Provide the [X, Y] coordinate of the cell's center where the given text is located.  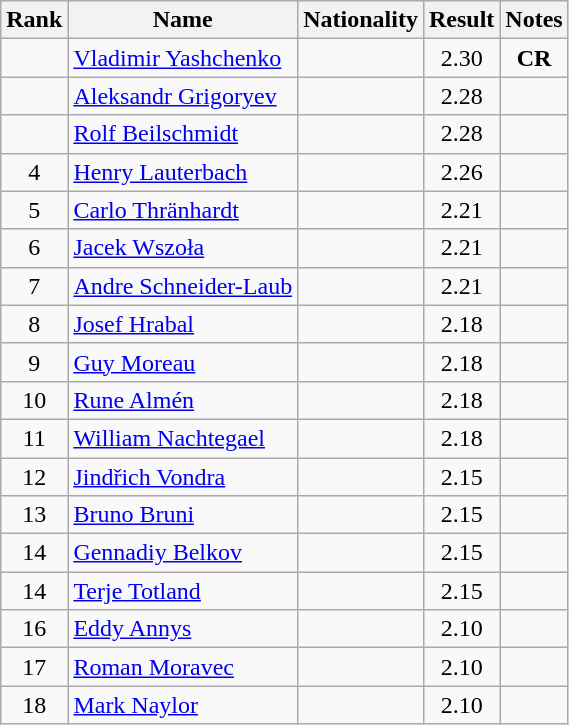
CR [534, 58]
Mark Naylor [183, 705]
16 [34, 629]
Terje Totland [183, 591]
Rune Almén [183, 400]
12 [34, 477]
6 [34, 248]
Rank [34, 20]
Carlo Thränhardt [183, 210]
7 [34, 286]
Jacek Wszoła [183, 248]
Notes [534, 20]
Guy Moreau [183, 362]
13 [34, 515]
18 [34, 705]
5 [34, 210]
Andre Schneider-Laub [183, 286]
4 [34, 172]
Jindřich Vondra [183, 477]
2.30 [461, 58]
Gennadiy Belkov [183, 553]
Name [183, 20]
Bruno Bruni [183, 515]
9 [34, 362]
Rolf Beilschmidt [183, 134]
Aleksandr Grigoryev [183, 96]
Josef Hrabal [183, 324]
Eddy Annys [183, 629]
Result [461, 20]
2.26 [461, 172]
Roman Moravec [183, 667]
17 [34, 667]
Nationality [361, 20]
10 [34, 400]
Henry Lauterbach [183, 172]
11 [34, 438]
William Nachtegael [183, 438]
8 [34, 324]
Vladimir Yashchenko [183, 58]
